Determine the [X, Y] coordinate at the center of the cell enclosing the given text.  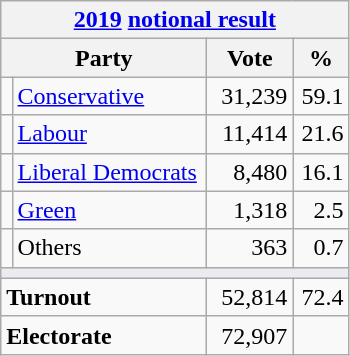
2019 notional result [175, 20]
0.7 [321, 248]
Others [110, 248]
8,480 [250, 172]
Labour [110, 134]
363 [250, 248]
Electorate [104, 335]
1,318 [250, 210]
11,414 [250, 134]
Liberal Democrats [110, 172]
16.1 [321, 172]
% [321, 58]
72.4 [321, 297]
52,814 [250, 297]
72,907 [250, 335]
Turnout [104, 297]
31,239 [250, 96]
Green [110, 210]
Conservative [110, 96]
59.1 [321, 96]
Party [104, 58]
2.5 [321, 210]
Vote [250, 58]
21.6 [321, 134]
